Return the (X, Y) coordinate for the center point of the cell that contains the specified text.  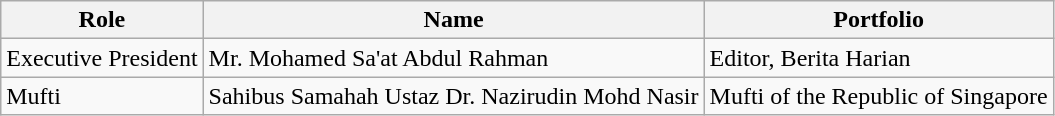
Mufti of the Republic of Singapore (878, 96)
Sahibus Samahah Ustaz Dr. Nazirudin Mohd Nasir (454, 96)
Role (102, 20)
Mufti (102, 96)
Portfolio (878, 20)
Name (454, 20)
Executive President (102, 58)
Mr. Mohamed Sa'at Abdul Rahman (454, 58)
Editor, Berita Harian (878, 58)
